Output the (x, y) coordinate of the center of the cell containing the given text.  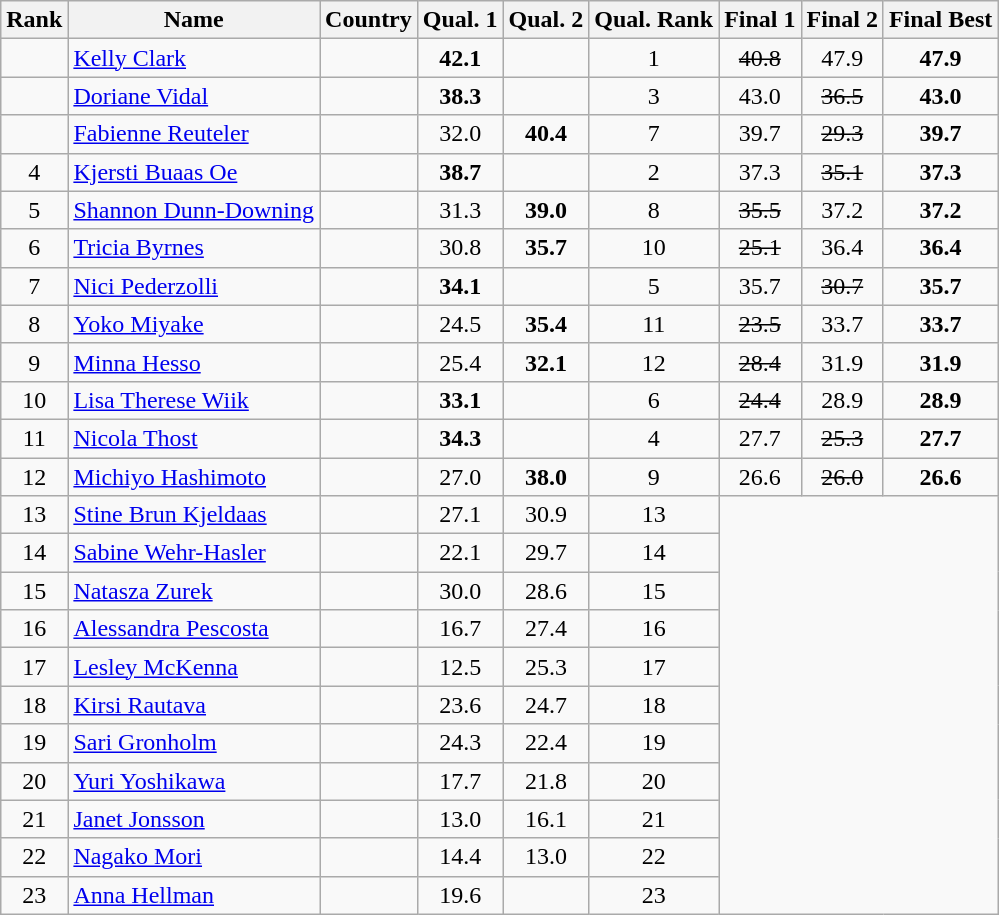
Yoko Miyake (194, 324)
12.5 (460, 667)
17.7 (460, 781)
35.4 (546, 324)
Lesley McKenna (194, 667)
31.3 (460, 210)
35.5 (760, 210)
29.7 (546, 553)
1 (654, 58)
3 (654, 96)
Alessandra Pescosta (194, 629)
33.1 (460, 400)
Fabienne Reuteler (194, 134)
23.5 (760, 324)
29.3 (842, 134)
Final 2 (842, 20)
19.6 (460, 895)
24.7 (546, 705)
Qual. 1 (460, 20)
Stine Brun Kjeldaas (194, 515)
34.1 (460, 286)
32.0 (460, 134)
Sari Gronholm (194, 743)
36.5 (842, 96)
Country (369, 20)
22.1 (460, 553)
28.6 (546, 591)
32.1 (546, 362)
Sabine Wehr-Hasler (194, 553)
Doriane Vidal (194, 96)
16.7 (460, 629)
42.1 (460, 58)
30.8 (460, 248)
Kelly Clark (194, 58)
26.0 (842, 477)
Michiyo Hashimoto (194, 477)
Shannon Dunn-Downing (194, 210)
27.4 (546, 629)
Name (194, 20)
30.7 (842, 286)
38.0 (546, 477)
Nagako Mori (194, 857)
38.7 (460, 172)
40.4 (546, 134)
Tricia Byrnes (194, 248)
Nicola Thost (194, 438)
21.8 (546, 781)
Minna Hesso (194, 362)
27.0 (460, 477)
Kirsi Rautava (194, 705)
35.1 (842, 172)
Kjersti Buaas Oe (194, 172)
40.8 (760, 58)
Nici Pederzolli (194, 286)
Anna Hellman (194, 895)
Yuri Yoshikawa (194, 781)
22.4 (546, 743)
Natasza Zurek (194, 591)
23.6 (460, 705)
Janet Jonsson (194, 819)
24.4 (760, 400)
Rank (34, 20)
24.3 (460, 743)
2 (654, 172)
27.1 (460, 515)
24.5 (460, 324)
Final Best (940, 20)
Qual. Rank (654, 20)
30.9 (546, 515)
16.1 (546, 819)
25.1 (760, 248)
30.0 (460, 591)
Qual. 2 (546, 20)
14.4 (460, 857)
25.4 (460, 362)
34.3 (460, 438)
28.4 (760, 362)
38.3 (460, 96)
Lisa Therese Wiik (194, 400)
39.0 (546, 210)
Final 1 (760, 20)
